Output the (X, Y) coordinate of the center of the cell containing the given text.  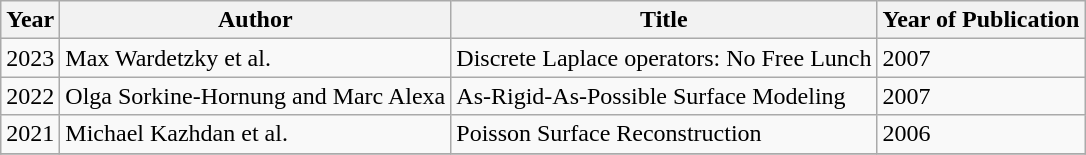
Year of Publication (981, 20)
Author (256, 20)
Poisson Surface Reconstruction (664, 134)
Discrete Laplace operators: No Free Lunch (664, 58)
Michael Kazhdan et al. (256, 134)
As-Rigid-As-Possible Surface Modeling (664, 96)
Max Wardetzky et al. (256, 58)
2006 (981, 134)
Title (664, 20)
Olga Sorkine-Hornung and Marc Alexa (256, 96)
2023 (30, 58)
2022 (30, 96)
Year (30, 20)
2021 (30, 134)
